Capture the cell that displays the provided text and extract its (x, y) central coordinate. 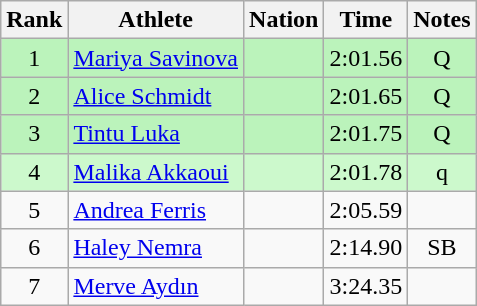
Mariya Savinova (156, 58)
2:01.56 (366, 58)
Tintu Luka (156, 134)
Merve Aydın (156, 286)
Haley Nemra (156, 248)
2:01.65 (366, 96)
2:14.90 (366, 248)
Nation (284, 20)
Rank (34, 20)
4 (34, 172)
2:05.59 (366, 210)
1 (34, 58)
SB (442, 248)
3 (34, 134)
2 (34, 96)
Malika Akkaoui (156, 172)
3:24.35 (366, 286)
2:01.78 (366, 172)
q (442, 172)
Alice Schmidt (156, 96)
Notes (442, 20)
7 (34, 286)
6 (34, 248)
2:01.75 (366, 134)
Time (366, 20)
5 (34, 210)
Athlete (156, 20)
Andrea Ferris (156, 210)
